Locate the cell with the specified text and output its [x, y] center coordinate. 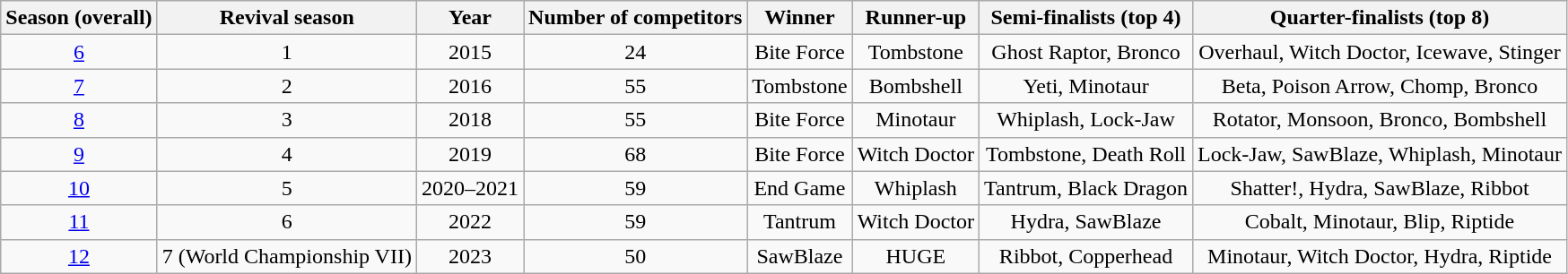
9 [79, 154]
Tantrum [800, 222]
Cobalt, Minotaur, Blip, Riptide [1380, 222]
Beta, Poison Arrow, Chomp, Bronco [1380, 86]
8 [79, 120]
Shatter!, Hydra, SawBlaze, Ribbot [1380, 188]
Season (overall) [79, 18]
Lock-Jaw, SawBlaze, Whiplash, Minotaur [1380, 154]
Runner-up [915, 18]
2020–2021 [470, 188]
Overhaul, Witch Doctor, Icewave, Stinger [1380, 52]
2022 [470, 222]
Tombstone, Death Roll [1086, 154]
Ribbot, Copperhead [1086, 256]
2015 [470, 52]
Minotaur [915, 120]
Revival season [287, 18]
1 [287, 52]
2 [287, 86]
Winner [800, 18]
5 [287, 188]
Whiplash, Lock-Jaw [1086, 120]
2018 [470, 120]
2019 [470, 154]
Ghost Raptor, Bronco [1086, 52]
Year [470, 18]
Quarter-finalists (top 8) [1380, 18]
2023 [470, 256]
Whiplash [915, 188]
HUGE [915, 256]
Bombshell [915, 86]
SawBlaze [800, 256]
10 [79, 188]
68 [635, 154]
50 [635, 256]
24 [635, 52]
Semi-finalists (top 4) [1086, 18]
Minotaur, Witch Doctor, Hydra, Riptide [1380, 256]
2016 [470, 86]
Rotator, Monsoon, Bronco, Bombshell [1380, 120]
4 [287, 154]
Number of competitors [635, 18]
12 [79, 256]
Hydra, SawBlaze [1086, 222]
End Game [800, 188]
3 [287, 120]
Tantrum, Black Dragon [1086, 188]
7 [79, 86]
7 (World Championship VII) [287, 256]
Yeti, Minotaur [1086, 86]
11 [79, 222]
